Determine the (x, y) coordinate at the center of the cell enclosing the given text.  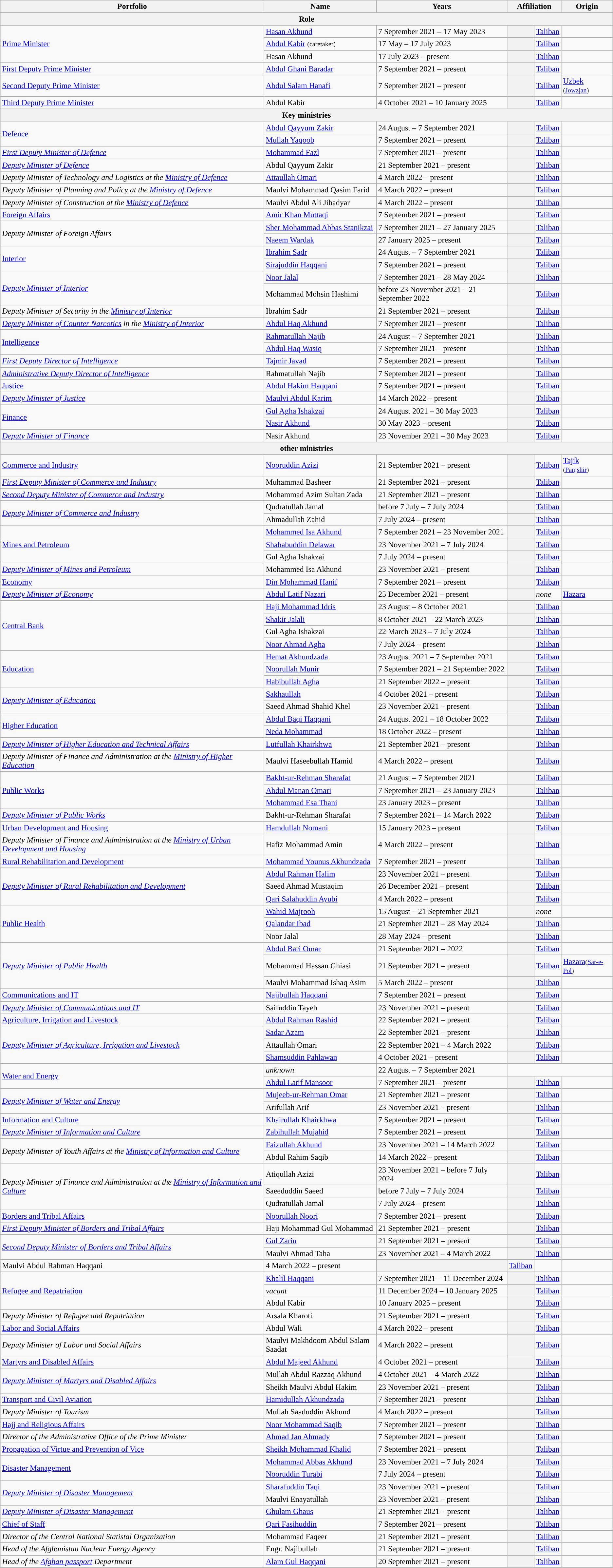
Hajj and Religious Affairs (132, 1424)
Disaster Management (132, 1468)
Deputy Minister of Construction at the Ministry of Defence (132, 203)
Hemat Akhundzada (320, 657)
Alam Gul Haqqani (320, 1561)
Abdul Latif Nazari (320, 594)
Key ministries (306, 115)
Abdul Rahim Saqib (320, 1157)
25 December 2021 – present (441, 594)
Prime Minister (132, 44)
Water and Energy (132, 1076)
Transport and Civil Aviation (132, 1399)
Deputy Minister of Planning and Policy at the Ministry of Defence (132, 190)
Engr. Najibullah (320, 1549)
Name (320, 7)
Mullah Abdul Razzaq Akhund (320, 1374)
Labor and Social Affairs (132, 1328)
Affiliation (534, 7)
Zabihullah Mujahid (320, 1132)
Public Works (132, 790)
Deputy Minister of Mines and Petroleum (132, 569)
Shahabuddin Delawar (320, 544)
Hazara (587, 594)
Deputy Minister of Economy (132, 594)
17 May – 17 July 2023 (441, 44)
Abdul Bari Omar (320, 949)
Nooruddin Azizi (320, 465)
Saeeduddin Saeed (320, 1191)
Communications and IT (132, 995)
First Deputy Director of Intelligence (132, 361)
Refugee and Repatriation (132, 1291)
Deputy Minister of Information and Culture (132, 1132)
Deputy Minister of Education (132, 700)
Mohammad Esa Thani (320, 803)
Foreign Affairs (132, 215)
First Deputy Minister of Borders and Tribal Affairs (132, 1229)
Deputy Minister of Finance (132, 436)
7 September 2021 – 11 December 2024 (441, 1278)
Higher Education (132, 725)
Role (306, 19)
Tajmir Javad (320, 361)
Sher Mohammad Abbas Stanikzai (320, 227)
vacant (320, 1291)
Maulvi Mohammad Ishaq Asim (320, 982)
Saeed Ahmad Mustaqim (320, 886)
Mohammad Hassan Ghiasi (320, 965)
unknown (320, 1070)
Khairullah Khairkhwa (320, 1120)
Deputy Minister of Refugee and Repatriation (132, 1316)
Maulvi Enayatullah (320, 1499)
Hafiz Mohammad Amin (320, 845)
Second Deputy Minister of Commerce and Industry (132, 494)
Finance (132, 417)
Defence (132, 134)
Abdul Rahman Halim (320, 874)
other ministries (306, 448)
Deputy Minister of Public Works (132, 815)
Deputy Minister of Finance and Administration at the Ministry of Information and Culture (132, 1186)
Deputy Minister of Commerce and Industry (132, 513)
22 August – 7 September 2021 (441, 1070)
Haji Mohammad Gul Mohammad (320, 1229)
Intelligence (132, 342)
Abdul Haq Wasiq (320, 348)
8 October 2021 – 22 March 2023 (441, 619)
Abdul Kabir (caretaker) (320, 44)
Habibullah Agha (320, 682)
Head of the Afghanistan Nuclear Energy Agency (132, 1549)
Deputy Minister of Finance and Administration at the Ministry of Higher Education (132, 761)
23 November 2021 – before 7 July 2024 (441, 1174)
Deputy Minister of Martyrs and Disabled Affairs (132, 1381)
First Deputy Minister of Commerce and Industry (132, 482)
Noor Ahmad Agha (320, 644)
Sadar Azam (320, 1033)
Hazara(Sar-e-Pol) (587, 965)
26 December 2021 – present (441, 886)
Urban Development and Housing (132, 828)
Uzbek(Jowzjan) (587, 86)
17 July 2023 – present (441, 56)
Hamdullah Nomani (320, 828)
21 August – 7 September 2021 (441, 778)
Abdul Latif Mansoor (320, 1082)
Administrative Deputy Director of Intelligence (132, 373)
Abdul Majeed Akhund (320, 1362)
Mohammad Azim Sultan Zada (320, 494)
Second Deputy Minister of Borders and Tribal Affairs (132, 1247)
Deputy Minister of Higher Education and Technical Affairs (132, 744)
Abdul Rahman Rashid (320, 1020)
4 October 2021 – 4 March 2022 (441, 1374)
Agriculture, Irrigation and Livestock (132, 1020)
15 January 2023 – present (441, 828)
Maulvi Haseebullah Hamid (320, 761)
Mines and Petroleum (132, 544)
Atiqullah Azizi (320, 1174)
22 September 2021 – 4 March 2022 (441, 1045)
23 August – 8 October 2021 (441, 607)
Faizullah Akhund (320, 1145)
Mohammad Fazl (320, 152)
Neda Mohammad (320, 731)
Deputy Minister of Rural Rehabilitation and Development (132, 886)
Qari Salahuddin Ayubi (320, 899)
Portfolio (132, 7)
First Deputy Prime Minister (132, 69)
28 May 2024 – present (441, 936)
21 September 2021 – 2022 (441, 949)
Noorullah Noori (320, 1216)
Abdul Wali (320, 1328)
Sharafuddin Taqi (320, 1487)
First Deputy Minister of Defence (132, 152)
Sheikh Maulvi Abdul Hakim (320, 1387)
10 January 2025 – present (441, 1303)
Deputy Minister of Public Health (132, 965)
Ahmadullah Zahid (320, 519)
Sakhaullah (320, 694)
11 December 2024 – 10 January 2025 (441, 1291)
Deputy Minister of Counter Narcotics in the Ministry of Interior (132, 323)
Mohammad Abbas Akhund (320, 1462)
Deputy Minister of Technology and Logistics at the Ministry of Defence (132, 178)
Maulvi Mohammad Qasim Farid (320, 190)
Sheikh Mohammad Khalid (320, 1449)
20 September 2021 – present (441, 1561)
Saeed Ahmad Shahid Khel (320, 707)
Third Deputy Prime Minister (132, 103)
5 March 2022 – present (441, 982)
Deputy Minister of Agriculture, Irrigation and Livestock (132, 1045)
Economy (132, 582)
Najibullah Haqqani (320, 995)
Maulvi Abdul Ali Jihadyar (320, 203)
Mullah Saaduddin Akhund (320, 1412)
23 August 2021 – 7 September 2021 (441, 657)
Abdul Baqi Haqqani (320, 719)
Maulvi Abdul Karim (320, 398)
Abdul Ghani Baradar (320, 69)
23 November 2021 – 14 March 2022 (441, 1145)
Chief of Staff (132, 1524)
Shamsuddin Pahlawan (320, 1057)
Amir Khan Muttaqi (320, 215)
Qari Fasihuddin (320, 1524)
Deputy Minister of Youth Affairs at the Ministry of Information and Culture (132, 1151)
21 September 2021 – 28 May 2024 (441, 924)
Arifullah Arif (320, 1107)
before 23 November 2021 – 21 September 2022 (441, 294)
Deputy Minister of Communications and IT (132, 1008)
Rural Rehabilitation and Development (132, 861)
Origin (587, 7)
Deputy Minister of Justice (132, 398)
Second Deputy Prime Minister (132, 86)
7 September 2021 – 17 May 2023 (441, 31)
27 January 2025 – present (441, 240)
Abdul Hakim Haqqani (320, 386)
Mohammad Faqeer (320, 1537)
24 August 2021 – 18 October 2022 (441, 719)
23 January 2023 – present (441, 803)
Arsala Kharoti (320, 1316)
7 September 2021 – 21 September 2022 (441, 669)
22 March 2023 – 7 July 2024 (441, 632)
Interior (132, 259)
Deputy Minister of Tourism (132, 1412)
Maulvi Ahmad Taha (320, 1253)
Naeem Wardak (320, 240)
Haji Mohammad Idris (320, 607)
Deputy Minister of Interior (132, 288)
Deputy Minister of Foreign Affairs (132, 234)
Lutfullah Khairkhwa (320, 744)
Hamidullah Akhundzada (320, 1399)
Maulvi Makhdoom Abdul Salam Saadat (320, 1345)
Central Bank (132, 626)
Deputy Minister of Defence (132, 165)
7 September 2021 – 28 May 2024 (441, 277)
Public Health (132, 924)
Borders and Tribal Affairs (132, 1216)
Abdul Salam Hanafi (320, 86)
7 September 2021 – 23 January 2023 (441, 790)
Wahid Majrooh (320, 911)
Information and Culture (132, 1120)
Noor Mohammad Saqib (320, 1424)
Noorullah Munir (320, 669)
7 September 2021 – 14 March 2022 (441, 815)
Director of the Central National Statistal Organization (132, 1537)
Deputy Minister of Labor and Social Affairs (132, 1345)
Mohammad Younus Akhundzada (320, 861)
15 August – 21 September 2021 (441, 911)
Abdul Haq Akhund (320, 323)
Commerce and Industry (132, 465)
Ahmad Jan Ahmady (320, 1437)
Martyrs and Disabled Affairs (132, 1362)
4 October 2021 – 10 January 2025 (441, 103)
Head of the Afghan passport Department (132, 1561)
Tajik(Panjshir) (587, 465)
23 November 2021 – 30 May 2023 (441, 436)
Shakir Jalali (320, 619)
Din Mohammad Hanif (320, 582)
Mujeeb-ur-Rehman Omar (320, 1095)
Sirajuddin Haqqani (320, 265)
Nooruddin Turabi (320, 1474)
Khalil Haqqani (320, 1278)
Muhammad Basheer (320, 482)
24 August 2021 – 30 May 2023 (441, 411)
Qalandar Ibad (320, 924)
18 October 2022 – present (441, 731)
Abdul Manan Omari (320, 790)
Mohammad Mohsin Hashimi (320, 294)
Propagation of Virtue and Prevention of Vice (132, 1449)
21 September 2022 – present (441, 682)
Director of the Administrative Office of the Prime Minister (132, 1437)
30 May 2023 – present (441, 423)
7 September 2021 – 27 January 2025 (441, 227)
Mullah Yaqoob (320, 140)
23 November 2021 – 4 March 2022 (441, 1253)
7 September 2021 – 23 November 2021 (441, 532)
Years (441, 7)
Gul Zarin (320, 1241)
Justice (132, 386)
Deputy Minister of Water and Energy (132, 1101)
Deputy Minister of Finance and Administration at the Ministry of Urban Development and Housing (132, 845)
Maulvi Abdul Rahman Haqqani (132, 1266)
Saifuddin Tayeb (320, 1008)
Ghulam Ghaus (320, 1512)
Education (132, 669)
Deputy Minister of Security in the Ministry of Interior (132, 311)
